Extract the [x, y] coordinate from the center of the cell holding the provided text.  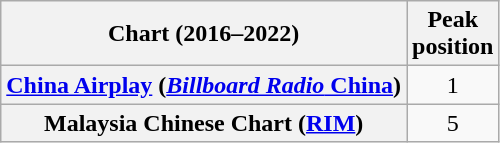
Peakposition [453, 34]
1 [453, 85]
Malaysia Chinese Chart (RIM) [204, 123]
Chart (2016–2022) [204, 34]
5 [453, 123]
China Airplay (Billboard Radio China) [204, 85]
